Identify which cell holds the provided text, then report its (x, y) central coordinate. 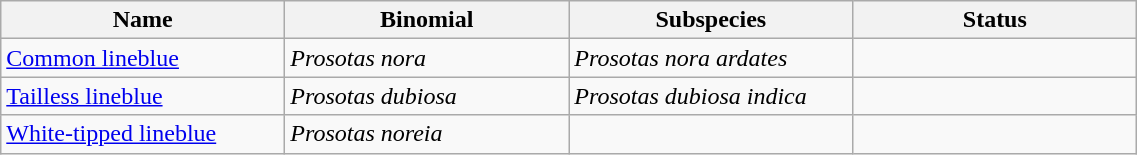
Prosotas nora ardates (711, 58)
Prosotas nora (427, 58)
Prosotas dubiosa (427, 96)
Common lineblue (143, 58)
Tailless lineblue (143, 96)
Name (143, 20)
Prosotas dubiosa indica (711, 96)
Prosotas noreia (427, 134)
Binomial (427, 20)
White-tipped lineblue (143, 134)
Subspecies (711, 20)
Status (995, 20)
